Determine the [x, y] coordinate at the center of the cell enclosing the given text.  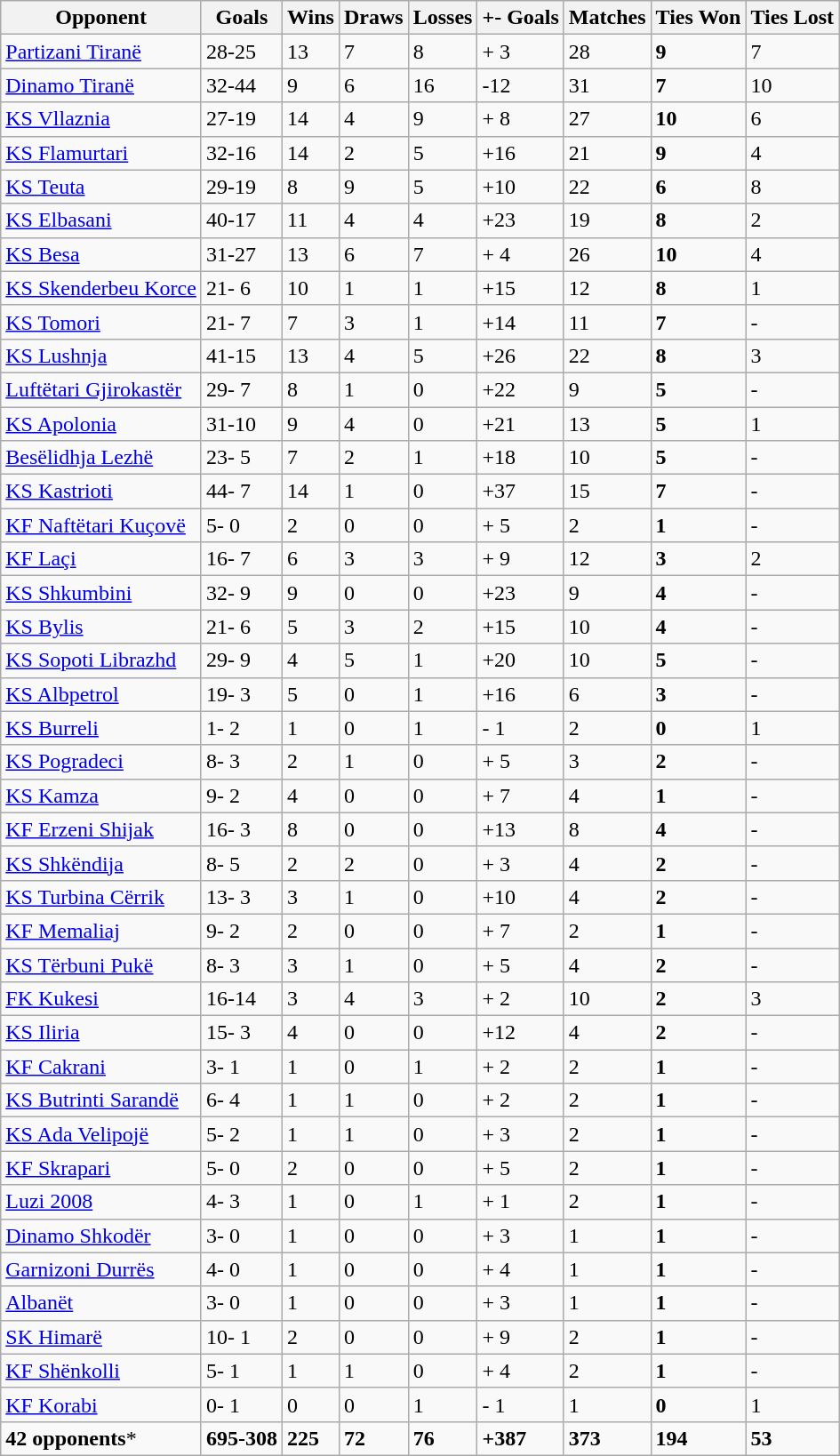
KS Pogradeci [101, 762]
KF Cakrani [101, 1067]
53 [793, 1438]
29- 7 [242, 389]
+37 [521, 492]
Opponent [101, 18]
+14 [521, 322]
+12 [521, 1033]
41-15 [242, 356]
KS Sopoti Librazhd [101, 660]
21- 7 [242, 322]
KS Lushnja [101, 356]
Losses [443, 18]
29-19 [242, 187]
Besëlidhja Lezhë [101, 458]
KS Bylis [101, 627]
+20 [521, 660]
KF Shënkolli [101, 1371]
19 [607, 220]
+387 [521, 1438]
KS Elbasani [101, 220]
KS Albpetrol [101, 694]
KS Iliria [101, 1033]
KF Naftëtari Kuçovë [101, 525]
72 [373, 1438]
21 [607, 153]
5- 2 [242, 1134]
3- 1 [242, 1067]
Wins [310, 18]
16-14 [242, 999]
15- 3 [242, 1033]
KS Burreli [101, 728]
16 [443, 85]
-12 [521, 85]
+ 1 [521, 1202]
KF Laçi [101, 559]
194 [699, 1438]
Matches [607, 18]
32-44 [242, 85]
KF Erzeni Shijak [101, 829]
KS Kastrioti [101, 492]
1- 2 [242, 728]
KF Korabi [101, 1404]
KS Butrinti Sarandë [101, 1100]
28-25 [242, 52]
+18 [521, 458]
SK Himarë [101, 1337]
Ties Lost [793, 18]
FK Kukesi [101, 999]
26 [607, 254]
31-10 [242, 424]
KS Tërbuni Pukë [101, 964]
10- 1 [242, 1337]
+26 [521, 356]
5- 1 [242, 1371]
27-19 [242, 119]
+- Goals [521, 18]
Garnizoni Durrës [101, 1269]
32- 9 [242, 593]
15 [607, 492]
Luzi 2008 [101, 1202]
KS Tomori [101, 322]
40-17 [242, 220]
29- 9 [242, 660]
Dinamo Shkodër [101, 1236]
KS Ada Velipojë [101, 1134]
KF Skrapari [101, 1168]
4- 3 [242, 1202]
Luftëtari Gjirokastër [101, 389]
44- 7 [242, 492]
23- 5 [242, 458]
0- 1 [242, 1404]
225 [310, 1438]
13- 3 [242, 897]
KS Teuta [101, 187]
KS Flamurtari [101, 153]
Ties Won [699, 18]
Albanët [101, 1303]
KS Shkëndija [101, 863]
KS Skenderbeu Korce [101, 288]
+21 [521, 424]
4- 0 [242, 1269]
76 [443, 1438]
695-308 [242, 1438]
+13 [521, 829]
6- 4 [242, 1100]
KS Vllaznia [101, 119]
31-27 [242, 254]
Partizani Tiranë [101, 52]
Goals [242, 18]
KS Turbina Cërrik [101, 897]
KS Shkumbini [101, 593]
+ 8 [521, 119]
8- 5 [242, 863]
KS Kamza [101, 796]
42 opponents* [101, 1438]
373 [607, 1438]
Dinamo Tiranë [101, 85]
16- 3 [242, 829]
31 [607, 85]
KF Memaliaj [101, 931]
Draws [373, 18]
+22 [521, 389]
32-16 [242, 153]
KS Apolonia [101, 424]
27 [607, 119]
28 [607, 52]
KS Besa [101, 254]
16- 7 [242, 559]
19- 3 [242, 694]
